Find where the given text appears and provide that cell's center as [X, Y] coordinate. 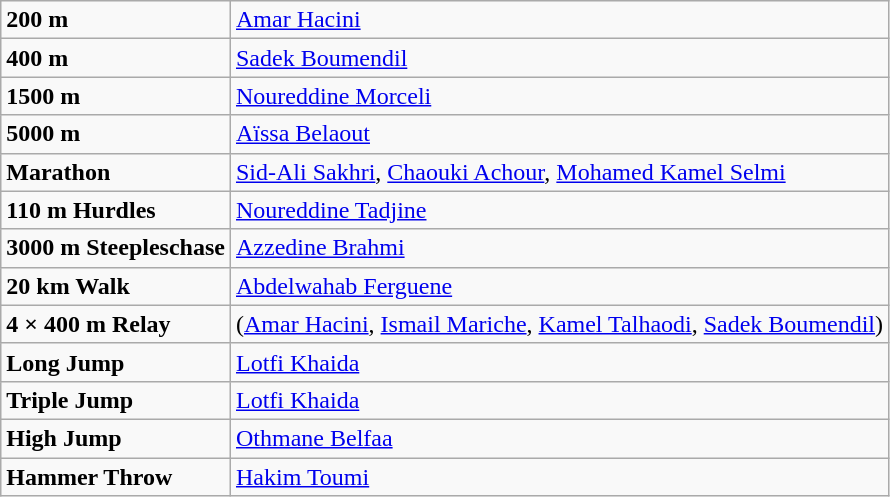
Sadek Boumendil [559, 58]
(Amar Hacini, Ismail Mariche, Kamel Talhaodi, Sadek Boumendil) [559, 324]
Sid-Ali Sakhri, Chaouki Achour, Mohamed Kamel Selmi [559, 172]
400 m [116, 58]
Hammer Throw [116, 477]
Noureddine Tadjine [559, 210]
Aïssa Belaout [559, 134]
Amar Hacini [559, 20]
Marathon [116, 172]
1500 m [116, 96]
Noureddine Morceli [559, 96]
5000 m [116, 134]
Long Jump [116, 362]
Abdelwahab Ferguene [559, 286]
Othmane Belfaa [559, 438]
Triple Jump [116, 400]
110 m Hurdles [116, 210]
High Jump [116, 438]
Azzedine Brahmi [559, 248]
200 m [116, 20]
Hakim Toumi [559, 477]
20 km Walk [116, 286]
3000 m Steepleschase [116, 248]
4 × 400 m Relay [116, 324]
